Search for the cell housing the specified text and yield its [x, y] center coordinate. 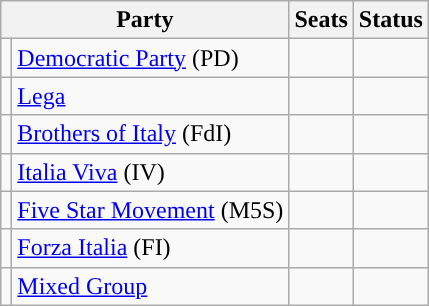
Democratic Party (PD) [150, 58]
Seats [321, 20]
Mixed Group [150, 286]
Italia Viva (IV) [150, 172]
Five Star Movement (M5S) [150, 210]
Party [145, 20]
Brothers of Italy (FdI) [150, 134]
Forza Italia (FI) [150, 248]
Status [390, 20]
Lega [150, 96]
